Identify which cell holds the provided text, then report its [X, Y] central coordinate. 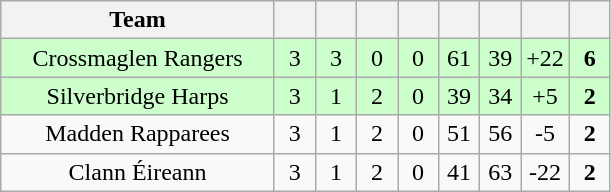
-22 [546, 172]
34 [500, 96]
-5 [546, 134]
+22 [546, 58]
+5 [546, 96]
Madden Rapparees [138, 134]
41 [460, 172]
Silverbridge Harps [138, 96]
Clann Éireann [138, 172]
61 [460, 58]
Crossmaglen Rangers [138, 58]
63 [500, 172]
Team [138, 20]
6 [590, 58]
56 [500, 134]
51 [460, 134]
